Extract the (x, y) coordinate from the center of the cell holding the provided text.  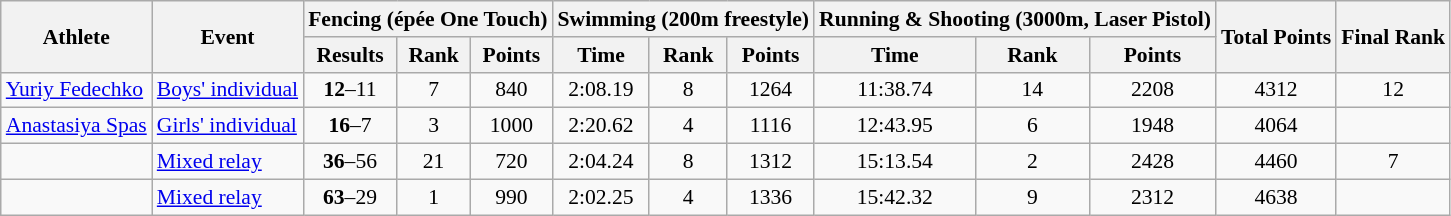
Event (228, 36)
2:04.24 (600, 162)
9 (1032, 197)
4460 (1276, 162)
6 (1032, 126)
Final Rank (1393, 36)
63–29 (350, 197)
Boys' individual (228, 90)
11:38.74 (895, 90)
1312 (770, 162)
Results (350, 55)
4312 (1276, 90)
15:13.54 (895, 162)
1116 (770, 126)
2:20.62 (600, 126)
1 (434, 197)
Anastasiya Spas (76, 126)
1948 (1152, 126)
3 (434, 126)
1264 (770, 90)
36–56 (350, 162)
Athlete (76, 36)
Swimming (200m freestyle) (683, 19)
Fencing (épée One Touch) (428, 19)
Running & Shooting (3000m, Laser Pistol) (1015, 19)
12:43.95 (895, 126)
990 (511, 197)
15:42.32 (895, 197)
Total Points (1276, 36)
840 (511, 90)
1336 (770, 197)
16–7 (350, 126)
Girls' individual (228, 126)
12 (1393, 90)
720 (511, 162)
14 (1032, 90)
2:02.25 (600, 197)
21 (434, 162)
12–11 (350, 90)
2208 (1152, 90)
Yuriy Fedechko (76, 90)
2 (1032, 162)
4638 (1276, 197)
1000 (511, 126)
2428 (1152, 162)
4064 (1276, 126)
2312 (1152, 197)
2:08.19 (600, 90)
